Provide the [X, Y] coordinate of the cell's center where the given text is located.  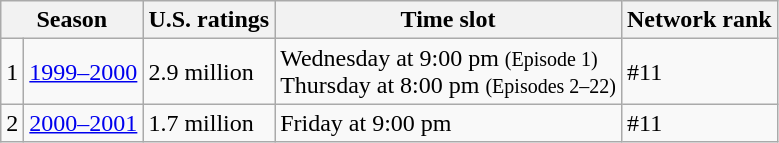
1.7 million [209, 123]
2 [12, 123]
Season [72, 20]
Network rank [699, 20]
U.S. ratings [209, 20]
2000–2001 [84, 123]
Wednesday at 9:00 pm (Episode 1)Thursday at 8:00 pm (Episodes 2–22) [448, 72]
Friday at 9:00 pm [448, 123]
1999–2000 [84, 72]
Time slot [448, 20]
1 [12, 72]
2.9 million [209, 72]
